Pinpoint the cell where the given text exists, returning its [X, Y] midpoint coordinate. 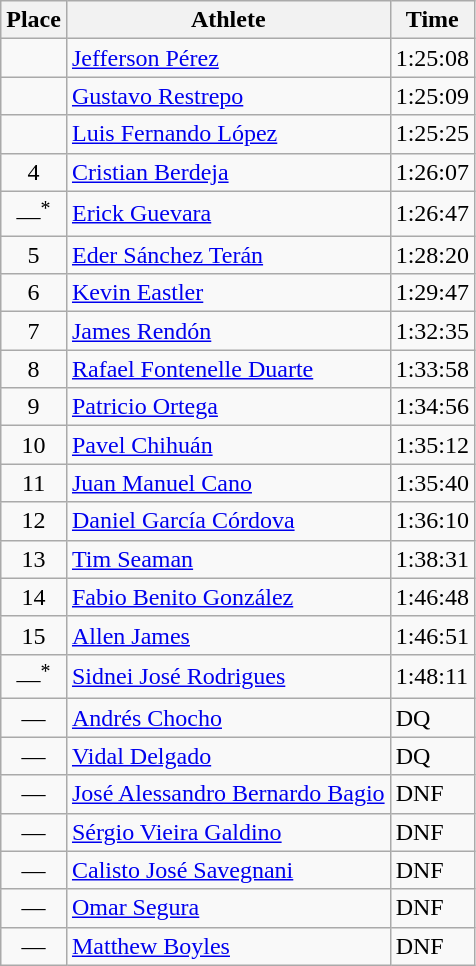
Pavel Chihuán [228, 445]
Jefferson Pérez [228, 58]
1:32:35 [432, 331]
Allen James [228, 635]
4 [34, 172]
Rafael Fontenelle Duarte [228, 369]
1:35:40 [432, 483]
Eder Sánchez Terán [228, 255]
1:46:51 [432, 635]
10 [34, 445]
14 [34, 597]
12 [34, 521]
1:28:20 [432, 255]
Matthew Boyles [228, 946]
13 [34, 559]
Gustavo Restrepo [228, 96]
11 [34, 483]
Juan Manuel Cano [228, 483]
Kevin Eastler [228, 293]
Tim Seaman [228, 559]
1:34:56 [432, 407]
Time [432, 20]
Place [34, 20]
Athlete [228, 20]
Erick Guevara [228, 214]
1:25:08 [432, 58]
1:46:48 [432, 597]
Andrés Chocho [228, 718]
Calisto José Savegnani [228, 870]
Daniel García Córdova [228, 521]
8 [34, 369]
6 [34, 293]
1:33:58 [432, 369]
Fabio Benito González [228, 597]
Patricio Ortega [228, 407]
James Rendón [228, 331]
1:25:09 [432, 96]
7 [34, 331]
Sidnei José Rodrigues [228, 676]
1:48:11 [432, 676]
1:29:47 [432, 293]
5 [34, 255]
1:26:07 [432, 172]
Sérgio Vieira Galdino [228, 832]
1:26:47 [432, 214]
15 [34, 635]
1:35:12 [432, 445]
Luis Fernando López [228, 134]
1:38:31 [432, 559]
José Alessandro Bernardo Bagio [228, 794]
Omar Segura [228, 908]
Cristian Berdeja [228, 172]
Vidal Delgado [228, 756]
1:36:10 [432, 521]
1:25:25 [432, 134]
9 [34, 407]
